Provide the (X, Y) coordinate of the cell's center where the given text is located.  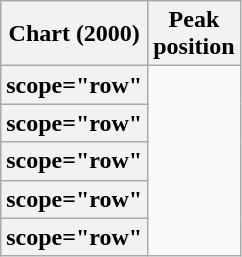
Chart (2000) (74, 34)
Peakposition (194, 34)
